Search for the cell housing the specified text and yield its (X, Y) center coordinate. 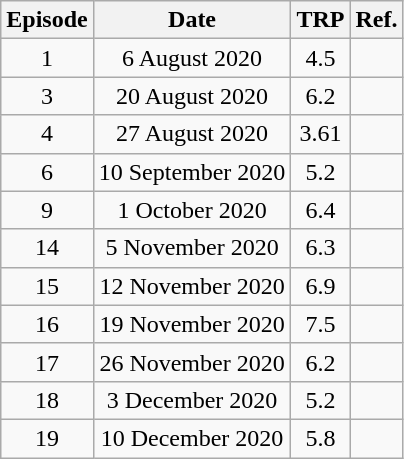
10 December 2020 (192, 438)
1 (47, 58)
1 October 2020 (192, 210)
19 November 2020 (192, 324)
4.5 (320, 58)
27 August 2020 (192, 134)
10 September 2020 (192, 172)
Episode (47, 20)
6.3 (320, 248)
6 (47, 172)
19 (47, 438)
15 (47, 286)
3 (47, 96)
18 (47, 400)
6.9 (320, 286)
5 November 2020 (192, 248)
12 November 2020 (192, 286)
3 December 2020 (192, 400)
14 (47, 248)
TRP (320, 20)
17 (47, 362)
3.61 (320, 134)
9 (47, 210)
6.4 (320, 210)
20 August 2020 (192, 96)
4 (47, 134)
7.5 (320, 324)
5.8 (320, 438)
26 November 2020 (192, 362)
Date (192, 20)
16 (47, 324)
6 August 2020 (192, 58)
Ref. (376, 20)
